Pinpoint the cell where the given text exists, returning its (x, y) midpoint coordinate. 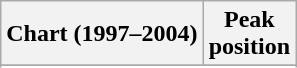
Peakposition (249, 34)
Chart (1997–2004) (102, 34)
